Output the (x, y) coordinate of the center of the cell containing the given text.  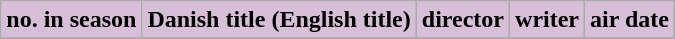
Danish title (English title) (279, 20)
no. in season (72, 20)
writer (548, 20)
director (462, 20)
air date (630, 20)
